Detect which cell encompasses the target text, then output its [x, y] center coordinate. 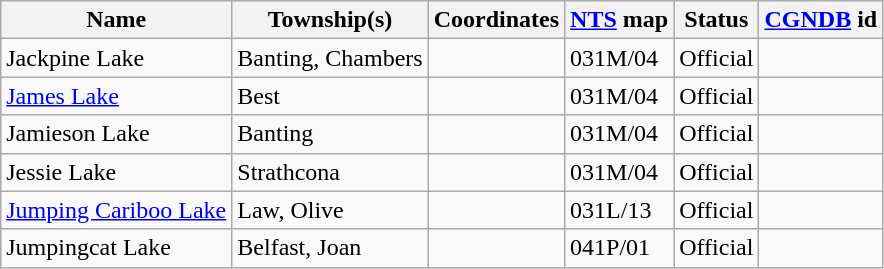
Jumping Cariboo Lake [116, 210]
041P/01 [620, 248]
NTS map [620, 20]
Name [116, 20]
Belfast, Joan [330, 248]
Banting, Chambers [330, 58]
James Lake [116, 96]
Township(s) [330, 20]
Jumpingcat Lake [116, 248]
Status [716, 20]
Strathcona [330, 172]
Law, Olive [330, 210]
Best [330, 96]
Banting [330, 134]
Coordinates [496, 20]
CGNDB id [821, 20]
Jackpine Lake [116, 58]
Jessie Lake [116, 172]
031L/13 [620, 210]
Jamieson Lake [116, 134]
